Determine the [x, y] coordinate at the center of the cell enclosing the given text.  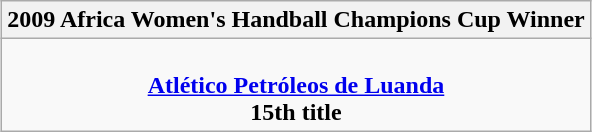
Atlético Petróleos de Luanda15th title [296, 85]
2009 Africa Women's Handball Champions Cup Winner [296, 20]
